Find where the given text appears and provide that cell's center as [x, y] coordinate. 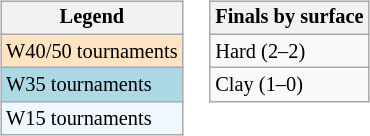
Clay (1–0) [289, 85]
W35 tournaments [92, 85]
W40/50 tournaments [92, 51]
W15 tournaments [92, 119]
Hard (2–2) [289, 51]
Legend [92, 18]
Finals by surface [289, 18]
